Determine the (x, y) coordinate at the center of the cell enclosing the given text.  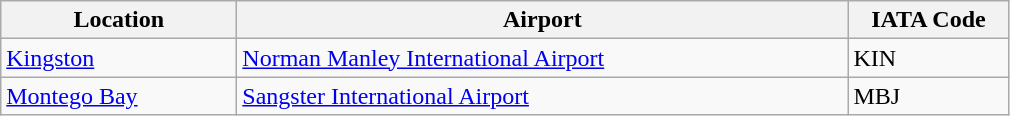
KIN (928, 58)
IATA Code (928, 20)
Montego Bay (119, 96)
Location (119, 20)
Kingston (119, 58)
MBJ (928, 96)
Norman Manley International Airport (542, 58)
Airport (542, 20)
Sangster International Airport (542, 96)
